Locate the cell with the specified text and output its [X, Y] center coordinate. 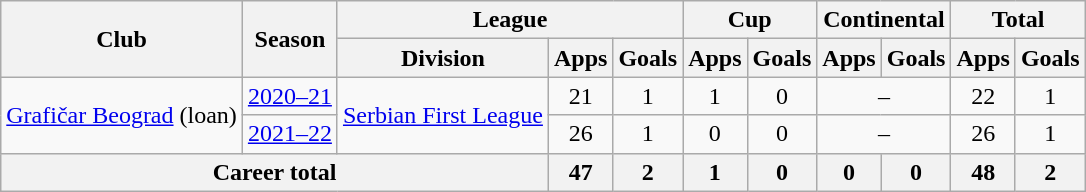
Career total [275, 172]
2020–21 [290, 96]
Division [442, 58]
2021–22 [290, 134]
Cup [750, 20]
League [510, 20]
48 [983, 172]
22 [983, 96]
21 [580, 96]
Club [122, 39]
Continental [884, 20]
47 [580, 172]
Serbian First League [442, 115]
Total [1018, 20]
Grafičar Beograd (loan) [122, 115]
Season [290, 39]
